Determine the [x, y] coordinate at the center of the cell enclosing the given text.  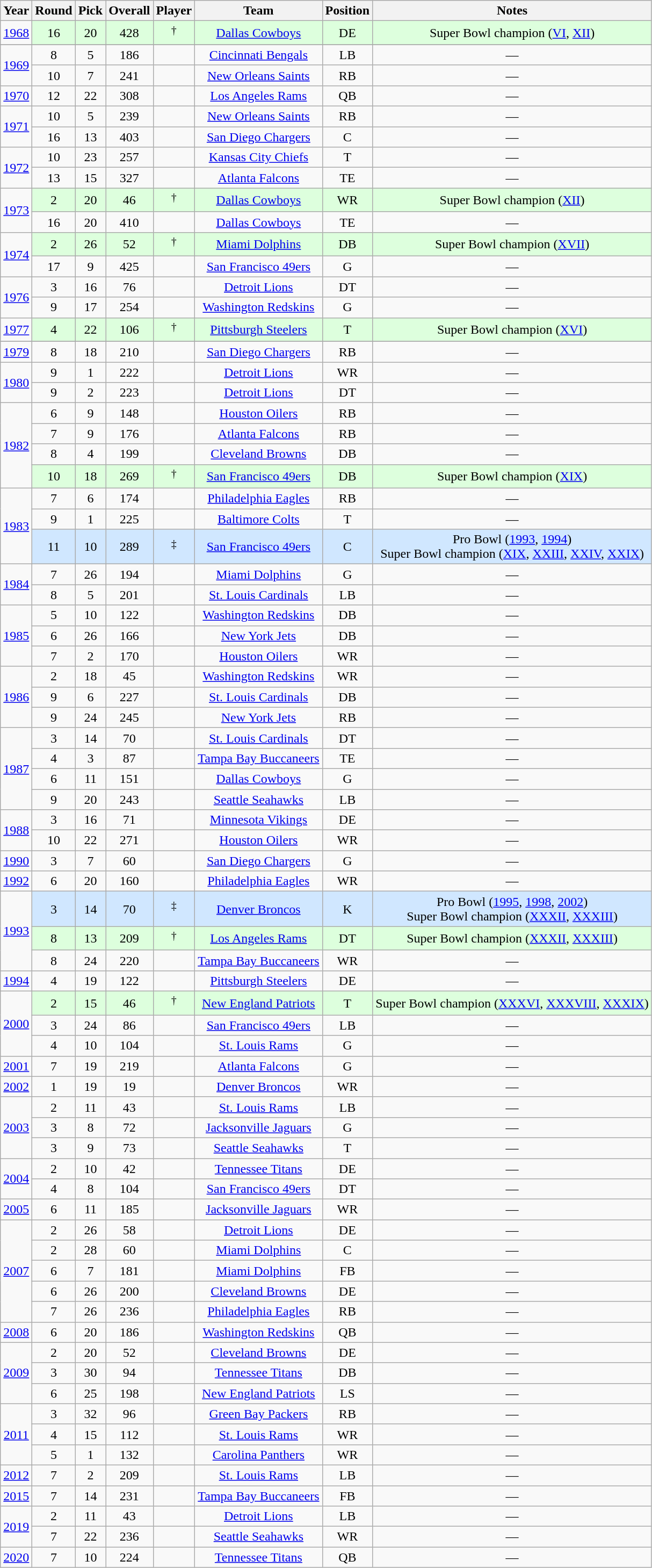
181 [129, 1271]
86 [129, 1025]
220 [129, 960]
Super Bowl champion (XVII) [512, 244]
1986 [16, 697]
2008 [16, 1332]
403 [129, 137]
1974 [16, 255]
Super Bowl champion (XIX) [512, 476]
210 [129, 352]
166 [129, 636]
1994 [16, 981]
231 [129, 1496]
151 [129, 779]
Super Bowl champion (XXXVI, XXXVIII, XXXIX) [512, 1004]
LS [347, 1393]
2004 [16, 1179]
Player [174, 11]
25 [90, 1393]
1970 [16, 96]
1983 [16, 527]
2000 [16, 1024]
308 [129, 96]
243 [129, 800]
2015 [16, 1496]
Super Bowl champion (VI, XII) [512, 33]
227 [129, 697]
Minnesota Vikings [259, 820]
1990 [16, 861]
201 [129, 595]
425 [129, 267]
1968 [16, 33]
170 [129, 656]
1969 [16, 65]
112 [129, 1434]
223 [129, 393]
239 [129, 117]
Team [259, 11]
87 [129, 758]
2002 [16, 1087]
Cincinnati Bengals [259, 55]
2012 [16, 1476]
200 [129, 1291]
Carolina Panthers [259, 1455]
Position [347, 11]
1979 [16, 352]
198 [129, 1393]
222 [129, 372]
71 [129, 820]
45 [129, 677]
2001 [16, 1066]
28 [90, 1250]
Super Bowl champion (XXXII, XXXIII) [512, 938]
224 [129, 1557]
32 [90, 1414]
257 [129, 157]
96 [129, 1414]
Notes [512, 11]
23 [90, 157]
2020 [16, 1557]
327 [129, 178]
30 [90, 1373]
1982 [16, 446]
2005 [16, 1210]
K [347, 909]
Year [16, 11]
289 [129, 547]
Overall [129, 11]
73 [129, 1148]
225 [129, 519]
174 [129, 499]
Kansas City Chiefs [259, 157]
12 [54, 96]
254 [129, 307]
428 [129, 33]
Super Bowl champion (XII) [512, 200]
1971 [16, 127]
2009 [16, 1373]
2003 [16, 1127]
Green Bay Packers [259, 1414]
1973 [16, 211]
148 [129, 413]
1976 [16, 297]
160 [129, 881]
2019 [16, 1527]
1988 [16, 830]
Round [54, 11]
194 [129, 574]
106 [129, 330]
176 [129, 434]
1972 [16, 168]
1977 [16, 330]
42 [129, 1169]
1992 [16, 881]
410 [129, 222]
94 [129, 1373]
185 [129, 1210]
199 [129, 454]
72 [129, 1127]
241 [129, 75]
271 [129, 840]
245 [129, 717]
58 [129, 1230]
1985 [16, 636]
Pro Bowl (1993, 1994) Super Bowl champion (XIX, XXIII, XXIV, XXIX) [512, 547]
1987 [16, 768]
Super Bowl champion (XVI) [512, 330]
269 [129, 476]
76 [129, 287]
Pro Bowl (1995, 1998, 2002) Super Bowl champion (XXXII, XXXIII) [512, 909]
132 [129, 1455]
Baltimore Colts [259, 519]
1980 [16, 383]
2007 [16, 1271]
Pick [90, 11]
219 [129, 1066]
1993 [16, 931]
1984 [16, 585]
2011 [16, 1434]
